For the text-containing cell, return its midpoint in [X, Y] coordinate format. 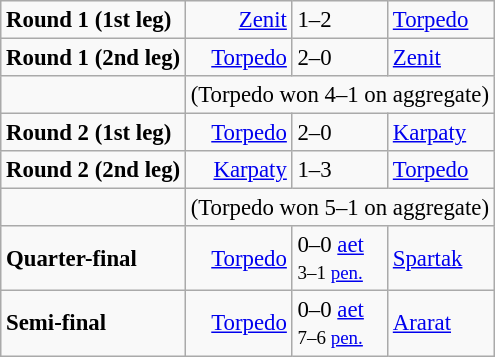
(Torpedo won 4–1 on aggregate) [340, 95]
Round 1 (1st leg) [94, 20]
0–0 aet 7–6 pen. [340, 324]
Spartak [442, 258]
1–3 [340, 170]
Round 2 (1st leg) [94, 133]
(Torpedo won 5–1 on aggregate) [340, 208]
Quarter-final [94, 258]
Round 1 (2nd leg) [94, 58]
Round 2 (2nd leg) [94, 170]
Ararat [442, 324]
0–0 aet 3–1 pen. [340, 258]
1–2 [340, 20]
Semi-final [94, 324]
